Locate the cell with the specified text and output its [x, y] center coordinate. 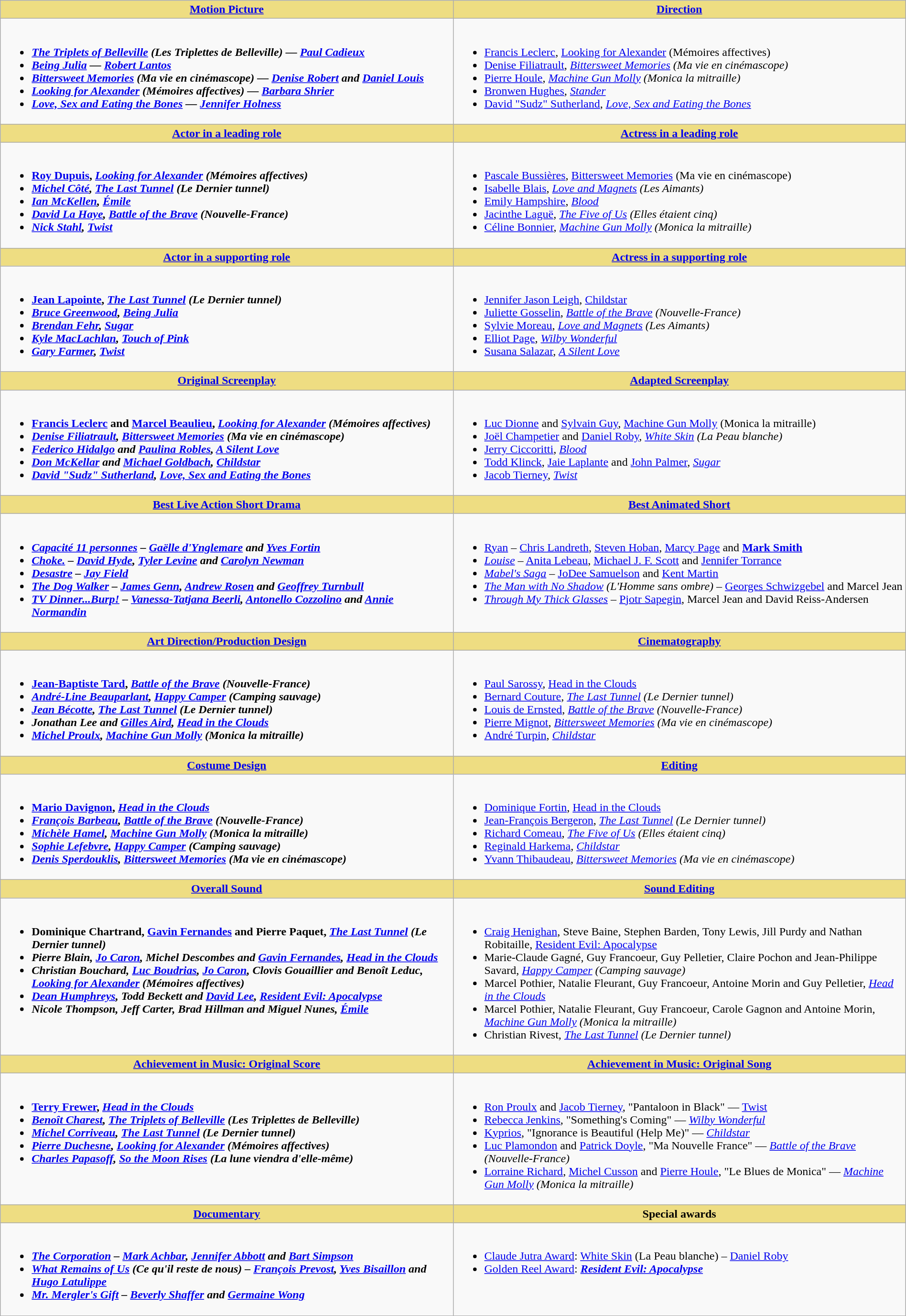
Actress in a leading role [679, 133]
Direction [679, 10]
Editing [679, 765]
Best Live Action Short Drama [226, 504]
Sound Editing [679, 889]
Original Screenplay [226, 381]
Overall Sound [226, 889]
Actor in a leading role [226, 133]
Achievement in Music: Original Song [679, 1064]
Cinematography [679, 641]
Art Direction/Production Design [226, 641]
Jean Lapointe, The Last Tunnel (Le Dernier tunnel)Bruce Greenwood, Being JuliaBrendan Fehr, SugarKyle MacLachlan, Touch of PinkGary Farmer, Twist [226, 319]
Costume Design [226, 765]
Special awards [679, 1214]
Adapted Screenplay [679, 381]
Actress in a supporting role [679, 257]
Documentary [226, 1214]
Motion Picture [226, 10]
Claude Jutra Award: White Skin (La Peau blanche) – Daniel RobyGolden Reel Award: Resident Evil: Apocalypse [679, 1269]
Best Animated Short [679, 504]
Achievement in Music: Original Score [226, 1064]
Actor in a supporting role [226, 257]
